Return the [x, y] coordinate for the center point of the cell that contains the specified text.  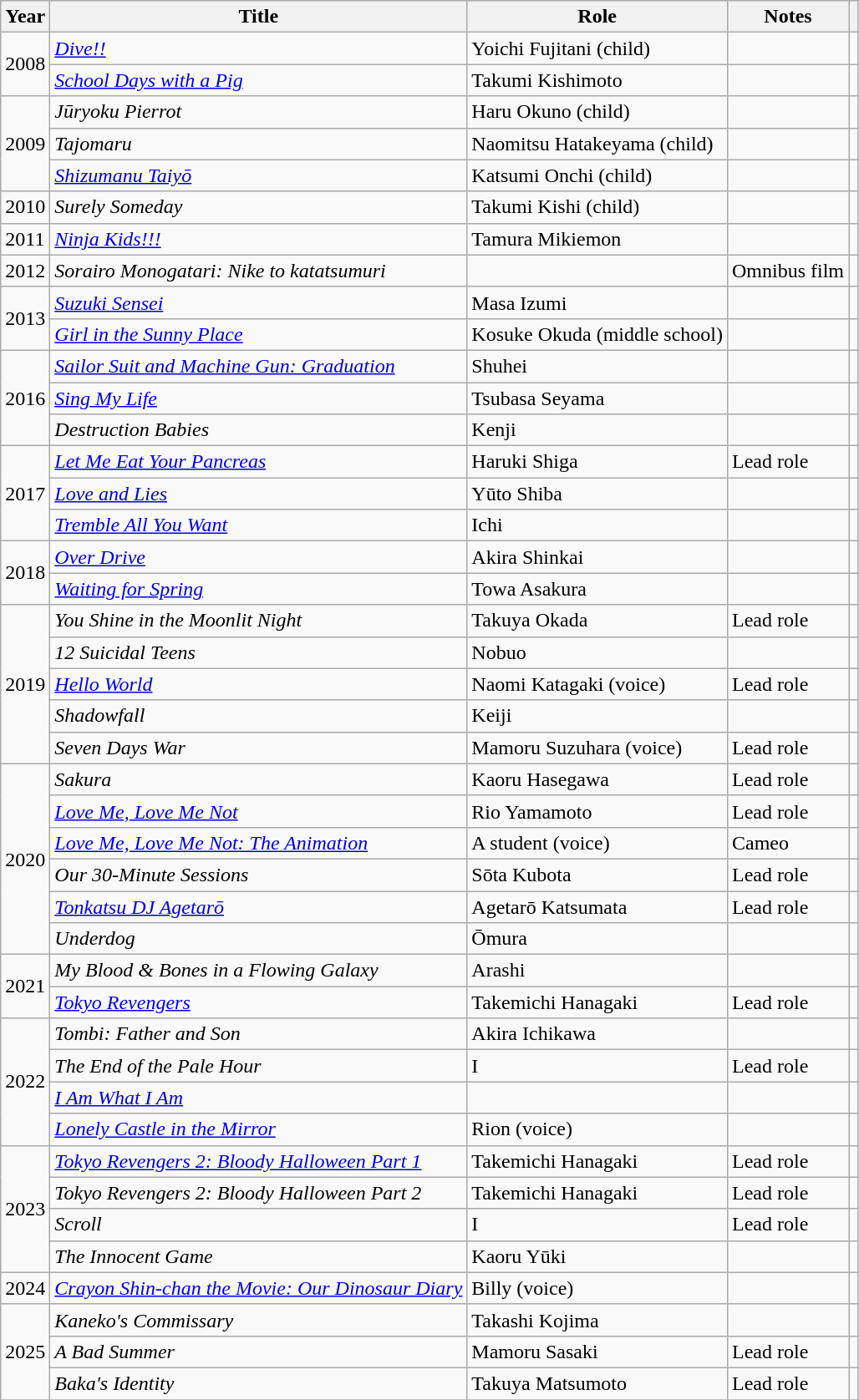
2024 [25, 1288]
Masa Izumi [597, 302]
Sing My Life [259, 398]
The End of the Pale Hour [259, 1066]
Kaoru Yūki [597, 1256]
Lonely Castle in the Mirror [259, 1129]
12 Suicidal Teens [259, 652]
Naomi Katagaki (voice) [597, 684]
Takuya Okada [597, 621]
Nobuo [597, 652]
Kaoru Hasegawa [597, 779]
Kaneko's Commissary [259, 1320]
Haru Okuno (child) [597, 112]
Shizumanu Taiyō [259, 175]
Seven Days War [259, 748]
Underdog [259, 939]
Love and Lies [259, 494]
Yūto Shiba [597, 494]
Girl in the Sunny Place [259, 334]
Sōta Kubota [597, 875]
Dive!! [259, 48]
Shuhei [597, 366]
Kosuke Okuda (middle school) [597, 334]
Naomitsu Hatakeyama (child) [597, 144]
Cameo [787, 843]
Sakura [259, 779]
You Shine in the Moonlit Night [259, 621]
Takuya Matsumoto [597, 1383]
Tsubasa Seyama [597, 398]
2010 [25, 207]
Tonkatsu DJ Agetarō [259, 906]
Mamoru Sasaki [597, 1352]
Suzuki Sensei [259, 302]
Sorairo Monogatari: Nike to katatsumuri [259, 271]
Tremble All You Want [259, 525]
2019 [25, 684]
Ōmura [597, 939]
Rio Yamamoto [597, 811]
Role [597, 17]
2012 [25, 271]
2022 [25, 1082]
Hello World [259, 684]
Kenji [597, 430]
A Bad Summer [259, 1352]
2017 [25, 494]
Katsumi Onchi (child) [597, 175]
Let Me Eat Your Pancreas [259, 462]
A student (voice) [597, 843]
Arashi [597, 971]
Omnibus film [787, 271]
Billy (voice) [597, 1288]
2021 [25, 987]
Tokyo Revengers [259, 1002]
Tombi: Father and Son [259, 1034]
Notes [787, 17]
Love Me, Love Me Not: The Animation [259, 843]
Crayon Shin-chan the Movie: Our Dinosaur Diary [259, 1288]
Shadowfall [259, 716]
Our 30-Minute Sessions [259, 875]
Keiji [597, 716]
Akira Shinkai [597, 557]
2016 [25, 398]
2025 [25, 1352]
Scroll [259, 1225]
The Innocent Game [259, 1256]
My Blood & Bones in a Flowing Galaxy [259, 971]
2013 [25, 318]
Takashi Kojima [597, 1320]
Yoichi Fujitani (child) [597, 48]
Baka's Identity [259, 1383]
Takumi Kishimoto [597, 80]
Tamura Mikiemon [597, 239]
Tokyo Revengers 2: Bloody Halloween Part 2 [259, 1193]
Title [259, 17]
2008 [25, 64]
Towa Asakura [597, 589]
Jūryoku Pierrot [259, 112]
Sailor Suit and Machine Gun: Graduation [259, 366]
Mamoru Suzuhara (voice) [597, 748]
Destruction Babies [259, 430]
Ichi [597, 525]
Surely Someday [259, 207]
2020 [25, 859]
Tajomaru [259, 144]
Agetarō Katsumata [597, 906]
Takumi Kishi (child) [597, 207]
2011 [25, 239]
Haruki Shiga [597, 462]
Rion (voice) [597, 1129]
Year [25, 17]
Over Drive [259, 557]
I Am What I Am [259, 1098]
Tokyo Revengers 2: Bloody Halloween Part 1 [259, 1161]
2009 [25, 144]
Love Me, Love Me Not [259, 811]
2018 [25, 573]
Ninja Kids!!! [259, 239]
Akira Ichikawa [597, 1034]
School Days with a Pig [259, 80]
Waiting for Spring [259, 589]
2023 [25, 1209]
